Extract the [x, y] coordinate from the center of the cell holding the provided text.  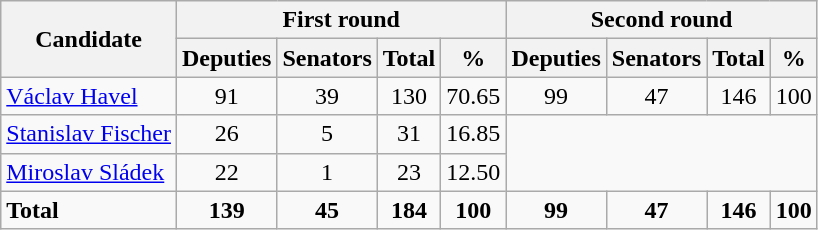
Stanislav Fischer [89, 134]
Miroslav Sládek [89, 172]
31 [409, 134]
Second round [662, 20]
184 [409, 210]
23 [409, 172]
First round [340, 20]
16.85 [474, 134]
Václav Havel [89, 96]
22 [226, 172]
39 [327, 96]
70.65 [474, 96]
1 [327, 172]
91 [226, 96]
139 [226, 210]
Candidate [89, 39]
12.50 [474, 172]
26 [226, 134]
45 [327, 210]
130 [409, 96]
5 [327, 134]
